For the text-containing cell, return its midpoint in (x, y) coordinate format. 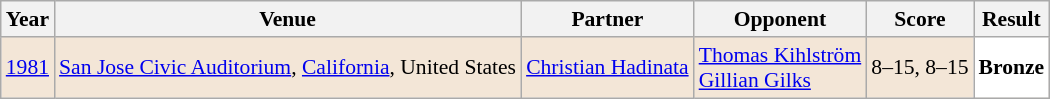
Partner (608, 19)
Bronze (1012, 68)
Result (1012, 19)
1981 (28, 68)
Thomas Kihlström Gillian Gilks (780, 68)
Christian Hadinata (608, 68)
Venue (288, 19)
Opponent (780, 19)
Year (28, 19)
San Jose Civic Auditorium, California, United States (288, 68)
Score (920, 19)
8–15, 8–15 (920, 68)
